Detect which cell encompasses the target text, then output its [X, Y] center coordinate. 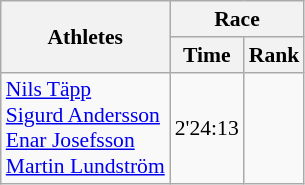
Rank [274, 55]
Time [207, 55]
Nils TäppSigurd AnderssonEnar JosefssonMartin Lundström [86, 128]
Athletes [86, 36]
2'24:13 [207, 128]
Race [238, 19]
